Determine the (X, Y) coordinate at the center of the cell enclosing the given text.  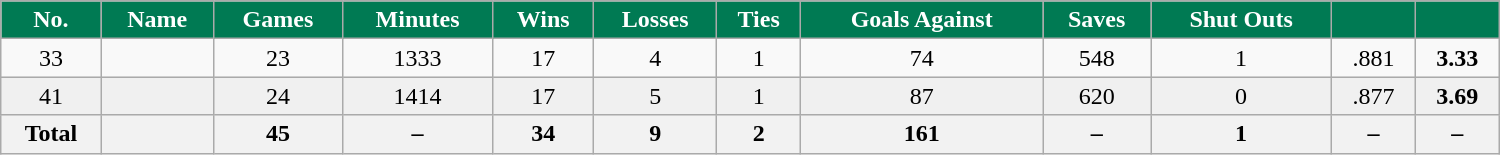
Name (157, 20)
2 (759, 134)
548 (1097, 58)
Goals Against (922, 20)
24 (278, 96)
87 (922, 96)
45 (278, 134)
Total (51, 134)
5 (656, 96)
Ties (759, 20)
Losses (656, 20)
161 (922, 134)
0 (1242, 96)
Minutes (417, 20)
33 (51, 58)
23 (278, 58)
41 (51, 96)
620 (1097, 96)
34 (544, 134)
3.33 (1457, 58)
9 (656, 134)
Saves (1097, 20)
1414 (417, 96)
Wins (544, 20)
Shut Outs (1242, 20)
4 (656, 58)
Games (278, 20)
No. (51, 20)
.881 (1373, 58)
1333 (417, 58)
.877 (1373, 96)
74 (922, 58)
3.69 (1457, 96)
